For the text-containing cell, return its midpoint in (x, y) coordinate format. 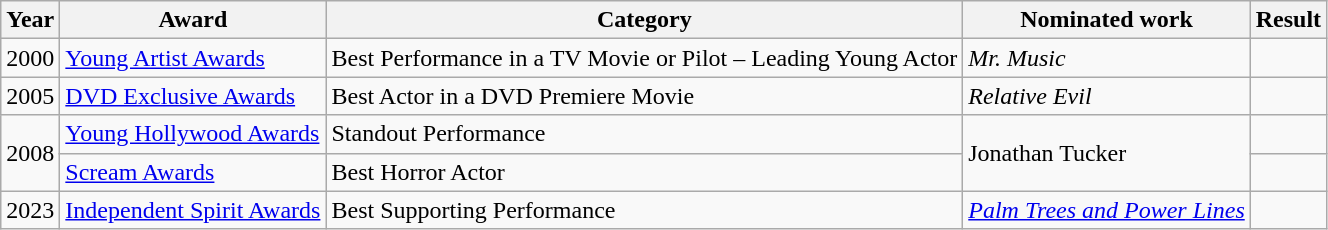
2023 (30, 210)
2000 (30, 58)
2005 (30, 96)
Best Horror Actor (644, 172)
Result (1288, 20)
Mr. Music (1107, 58)
Best Performance in a TV Movie or Pilot – Leading Young Actor (644, 58)
Nominated work (1107, 20)
DVD Exclusive Awards (193, 96)
Young Artist Awards (193, 58)
Independent Spirit Awards (193, 210)
Jonathan Tucker (1107, 153)
Standout Performance (644, 134)
Palm Trees and Power Lines (1107, 210)
Best Supporting Performance (644, 210)
2008 (30, 153)
Scream Awards (193, 172)
Relative Evil (1107, 96)
Award (193, 20)
Year (30, 20)
Young Hollywood Awards (193, 134)
Category (644, 20)
Best Actor in a DVD Premiere Movie (644, 96)
